Search for the cell housing the specified text and yield its (x, y) center coordinate. 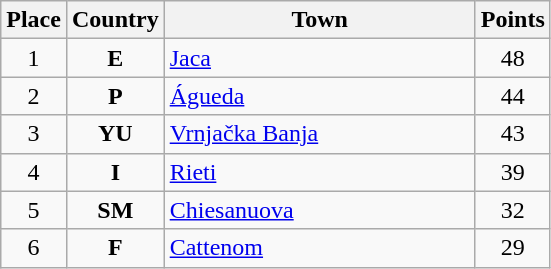
Place (34, 20)
2 (34, 96)
Águeda (320, 96)
4 (34, 172)
5 (34, 210)
3 (34, 134)
P (115, 96)
I (115, 172)
Vrnjačka Banja (320, 134)
Chiesanuova (320, 210)
43 (512, 134)
48 (512, 58)
6 (34, 248)
29 (512, 248)
Country (115, 20)
E (115, 58)
1 (34, 58)
F (115, 248)
Jaca (320, 58)
YU (115, 134)
39 (512, 172)
Rieti (320, 172)
SM (115, 210)
Town (320, 20)
Cattenom (320, 248)
Points (512, 20)
32 (512, 210)
44 (512, 96)
